Extract the [X, Y] coordinate from the center of the cell holding the provided text.  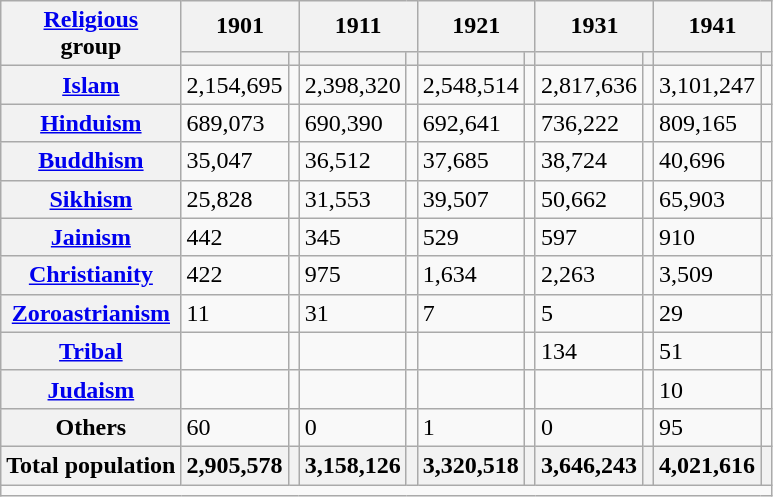
689,073 [234, 123]
5 [588, 313]
2,548,514 [470, 85]
Hinduism [91, 123]
3,509 [708, 275]
1901 [240, 26]
975 [352, 275]
134 [588, 351]
692,641 [470, 123]
25,828 [234, 199]
690,390 [352, 123]
1 [470, 427]
2,817,636 [588, 85]
442 [234, 237]
2,154,695 [234, 85]
1941 [713, 26]
37,685 [470, 161]
736,222 [588, 123]
345 [352, 237]
910 [708, 237]
Total population [91, 465]
2,398,320 [352, 85]
31,553 [352, 199]
2,905,578 [234, 465]
Religiousgroup [91, 34]
Islam [91, 85]
51 [708, 351]
4,021,616 [708, 465]
Zoroastrianism [91, 313]
3,320,518 [470, 465]
3,646,243 [588, 465]
50,662 [588, 199]
7 [470, 313]
31 [352, 313]
Judaism [91, 389]
Tribal [91, 351]
29 [708, 313]
Buddhism [91, 161]
422 [234, 275]
3,101,247 [708, 85]
Jainism [91, 237]
529 [470, 237]
2,263 [588, 275]
95 [708, 427]
36,512 [352, 161]
39,507 [470, 199]
1921 [476, 26]
60 [234, 427]
38,724 [588, 161]
35,047 [234, 161]
1911 [358, 26]
809,165 [708, 123]
10 [708, 389]
11 [234, 313]
3,158,126 [352, 465]
Sikhism [91, 199]
1931 [594, 26]
65,903 [708, 199]
Others [91, 427]
40,696 [708, 161]
Christianity [91, 275]
1,634 [470, 275]
597 [588, 237]
